For the text-containing cell, return its midpoint in [X, Y] coordinate format. 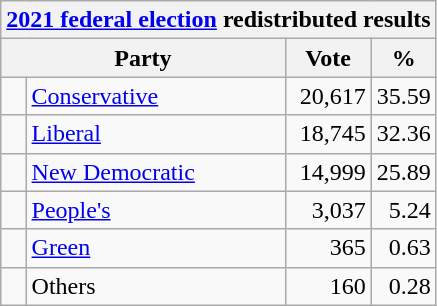
People's [156, 210]
5.24 [404, 210]
Others [156, 286]
32.36 [404, 134]
Green [156, 248]
Conservative [156, 96]
25.89 [404, 172]
20,617 [328, 96]
0.28 [404, 286]
365 [328, 248]
Vote [328, 58]
18,745 [328, 134]
14,999 [328, 172]
0.63 [404, 248]
New Democratic [156, 172]
Liberal [156, 134]
% [404, 58]
160 [328, 286]
35.59 [404, 96]
2021 federal election redistributed results [218, 20]
Party [143, 58]
3,037 [328, 210]
